For the text-containing cell, return its midpoint in [X, Y] coordinate format. 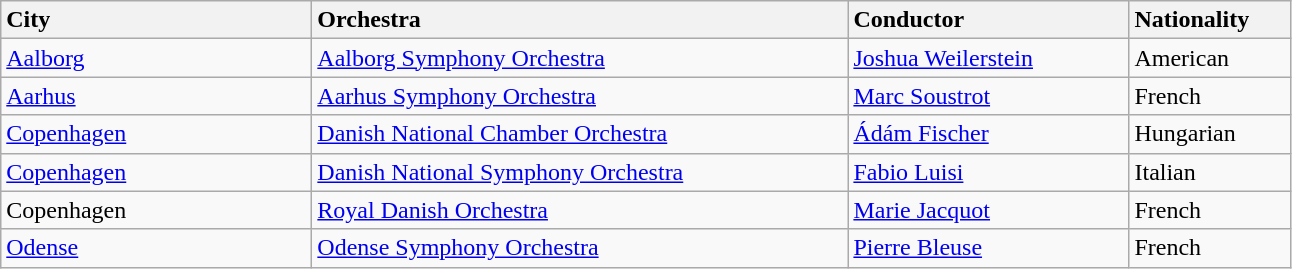
Danish National Chamber Orchestra [580, 134]
Joshua Weilerstein [988, 58]
Royal Danish Orchestra [580, 210]
American [1210, 58]
Aarhus [156, 96]
Odense Symphony Orchestra [580, 248]
City [156, 20]
Marc Soustrot [988, 96]
Aarhus Symphony Orchestra [580, 96]
Danish National Symphony Orchestra [580, 172]
Aalborg Symphony Orchestra [580, 58]
Ádám Fischer [988, 134]
Orchestra [580, 20]
Aalborg [156, 58]
Odense [156, 248]
Nationality [1210, 20]
Marie Jacquot [988, 210]
Pierre Bleuse [988, 248]
Hungarian [1210, 134]
Conductor [988, 20]
Italian [1210, 172]
Fabio Luisi [988, 172]
